Find where the given text appears and provide that cell's center as [x, y] coordinate. 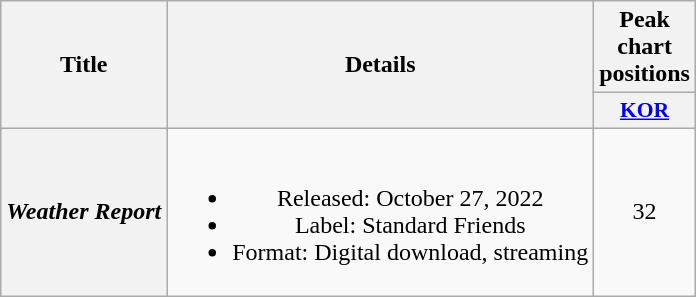
Weather Report [84, 212]
Details [380, 65]
Title [84, 65]
KOR [645, 111]
Peak chart positions [645, 47]
32 [645, 212]
Released: October 27, 2022Label: Standard FriendsFormat: Digital download, streaming [380, 212]
